Extract the (X, Y) coordinate from the center of the cell holding the provided text.  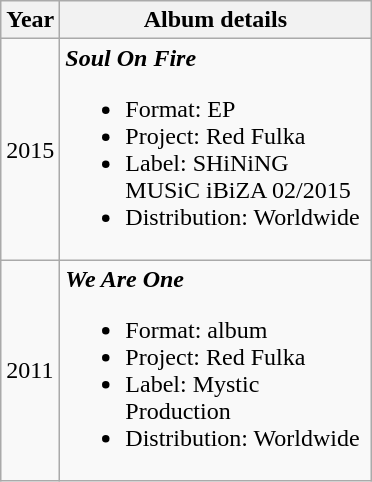
Album details (216, 20)
2015 (30, 150)
We Are OneFormat: albumProject: Red FulkaLabel: Mystic ProductionDistribution: Worldwide (216, 370)
Soul On FireFormat: EPProject: Red FulkaLabel: SHiNiNG MUSiC iBiZA 02/2015Distribution: Worldwide (216, 150)
Year (30, 20)
2011 (30, 370)
